For the text-containing cell, return its midpoint in (x, y) coordinate format. 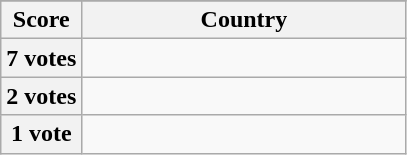
Country (244, 20)
1 vote (42, 134)
2 votes (42, 96)
Score (42, 20)
7 votes (42, 58)
